Search for the cell housing the specified text and yield its [X, Y] center coordinate. 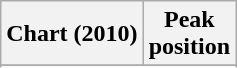
Peakposition [189, 34]
Chart (2010) [72, 34]
